Search for the cell housing the specified text and yield its (x, y) center coordinate. 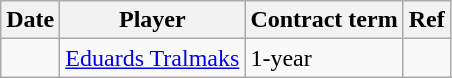
Eduards Tralmaks (152, 58)
Contract term (324, 20)
Ref (426, 20)
1-year (324, 58)
Player (152, 20)
Date (30, 20)
